Determine the (X, Y) coordinate at the center of the cell enclosing the given text.  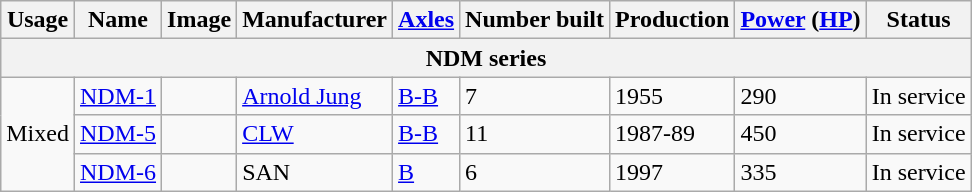
Axles (426, 20)
B (426, 172)
NDM-1 (118, 96)
Arnold Jung (315, 96)
290 (800, 96)
Production (672, 20)
NDM-6 (118, 172)
Image (200, 20)
Name (118, 20)
1997 (672, 172)
Manufacturer (315, 20)
Power (HP) (800, 20)
450 (800, 134)
NDM series (486, 58)
6 (535, 172)
CLW (315, 134)
NDM-5 (118, 134)
1955 (672, 96)
Status (918, 20)
1987-89 (672, 134)
7 (535, 96)
335 (800, 172)
Number built (535, 20)
Usage (38, 20)
Mixed (38, 134)
SAN (315, 172)
11 (535, 134)
